For the text-containing cell, return its midpoint in (x, y) coordinate format. 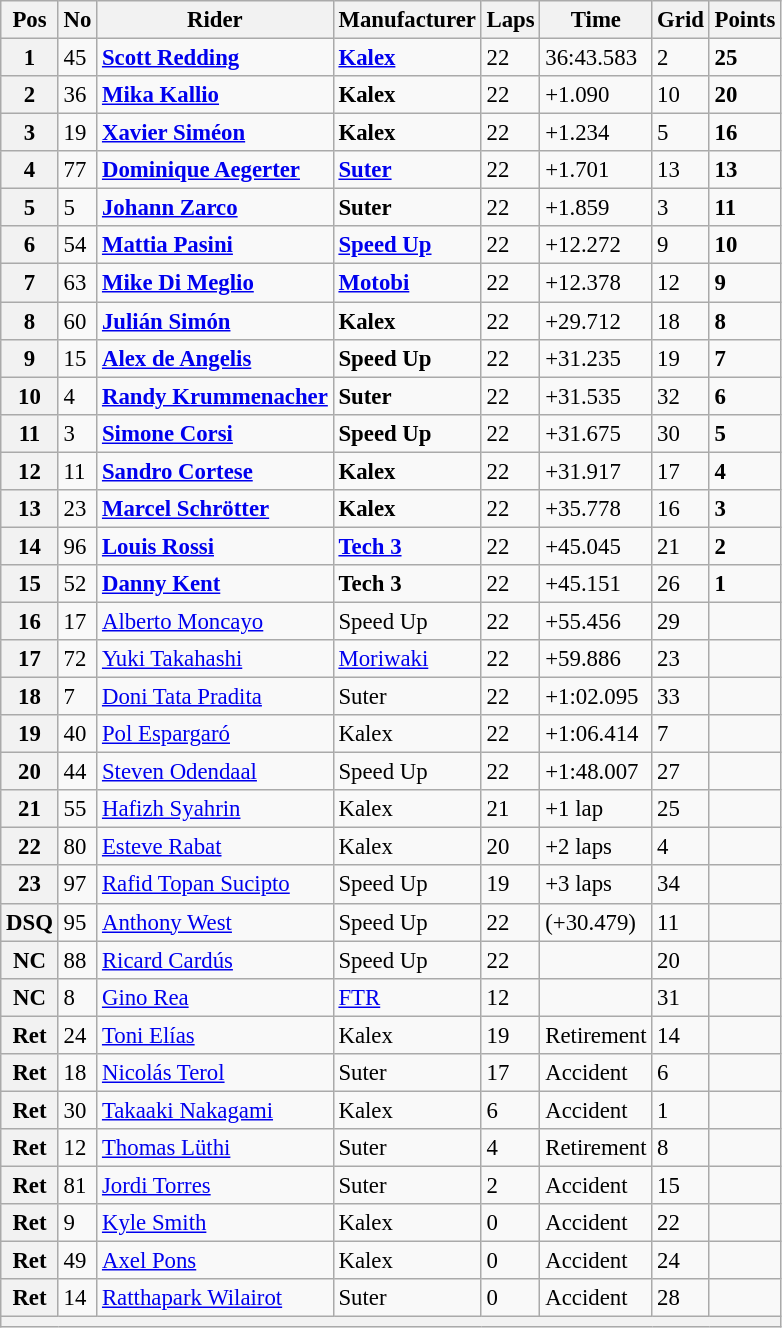
Marcel Schrötter (216, 509)
72 (77, 659)
Nicolás Terol (216, 1073)
Grid (680, 20)
40 (77, 734)
Thomas Lüthi (216, 1148)
Pos (30, 20)
Dominique Aegerter (216, 170)
+1:02.095 (596, 697)
Toni Elías (216, 1035)
+1.701 (596, 170)
No (77, 20)
Axel Pons (216, 1261)
77 (77, 170)
26 (680, 584)
Simone Corsi (216, 433)
+12.272 (596, 245)
Pol Espargaró (216, 734)
97 (77, 885)
Points (744, 20)
Steven Odendaal (216, 772)
+2 laps (596, 847)
88 (77, 960)
+35.778 (596, 509)
Alberto Moncayo (216, 621)
Randy Krummenacher (216, 396)
Ricard Cardús (216, 960)
Sandro Cortese (216, 471)
FTR (407, 997)
95 (77, 922)
+1.234 (596, 133)
44 (77, 772)
+31.917 (596, 471)
+1 lap (596, 809)
49 (77, 1261)
Mika Kallio (216, 95)
Louis Rossi (216, 546)
54 (77, 245)
+31.535 (596, 396)
+1.859 (596, 208)
Mattia Pasini (216, 245)
Xavier Siméon (216, 133)
52 (77, 584)
+31.675 (596, 433)
Gino Rea (216, 997)
45 (77, 58)
+1.090 (596, 95)
31 (680, 997)
Takaaki Nakagami (216, 1110)
Rafid Topan Sucipto (216, 885)
Rider (216, 20)
Johann Zarco (216, 208)
32 (680, 396)
Hafizh Syahrin (216, 809)
55 (77, 809)
96 (77, 546)
Doni Tata Pradita (216, 697)
Alex de Angelis (216, 358)
+1:48.007 (596, 772)
34 (680, 885)
Scott Redding (216, 58)
Manufacturer (407, 20)
Julián Simón (216, 321)
+59.886 (596, 659)
Jordi Torres (216, 1185)
Laps (510, 20)
Esteve Rabat (216, 847)
+45.151 (596, 584)
+12.378 (596, 283)
29 (680, 621)
60 (77, 321)
(+30.479) (596, 922)
Ratthapark Wilairot (216, 1298)
Moriwaki (407, 659)
27 (680, 772)
+55.456 (596, 621)
+45.045 (596, 546)
Motobi (407, 283)
+3 laps (596, 885)
63 (77, 283)
Anthony West (216, 922)
+29.712 (596, 321)
Danny Kent (216, 584)
36 (77, 95)
81 (77, 1185)
+1:06.414 (596, 734)
Kyle Smith (216, 1223)
28 (680, 1298)
+31.235 (596, 358)
DSQ (30, 922)
80 (77, 847)
36:43.583 (596, 58)
Yuki Takahashi (216, 659)
Mike Di Meglio (216, 283)
33 (680, 697)
Time (596, 20)
